Extract the (X, Y) coordinate from the center of the cell holding the provided text.  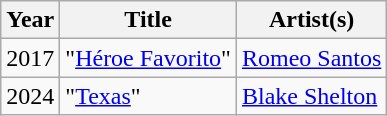
Romeo Santos (311, 58)
2017 (30, 58)
Year (30, 20)
2024 (30, 96)
Blake Shelton (311, 96)
Artist(s) (311, 20)
"Héroe Favorito" (148, 58)
Title (148, 20)
"Texas" (148, 96)
